Identify which cell holds the provided text, then report its [x, y] central coordinate. 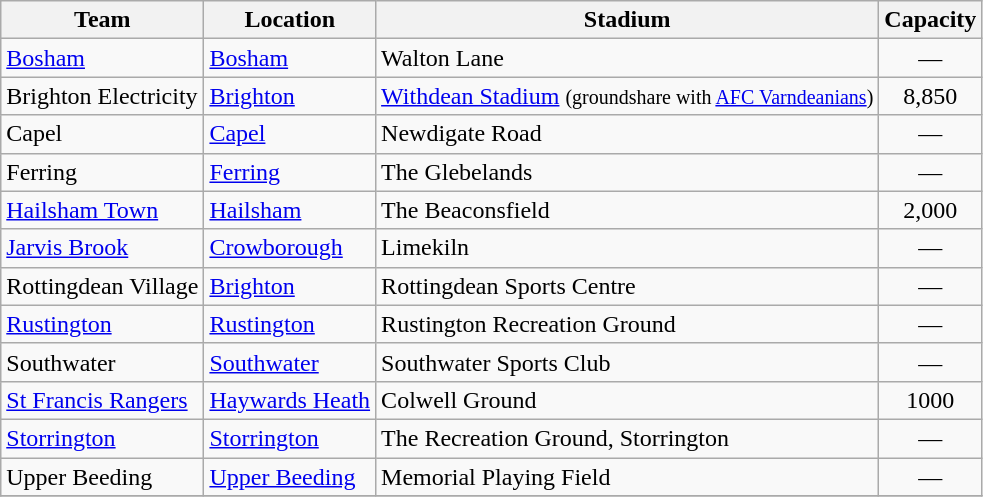
Capacity [930, 20]
Rottingdean Sports Centre [628, 286]
Location [290, 20]
Haywards Heath [290, 400]
Newdigate Road [628, 134]
Hailsham Town [102, 210]
Rottingdean Village [102, 286]
Hailsham [290, 210]
The Beaconsfield [628, 210]
St Francis Rangers [102, 400]
Crowborough [290, 248]
Walton Lane [628, 58]
8,850 [930, 96]
Rustington Recreation Ground [628, 324]
Jarvis Brook [102, 248]
Brighton Electricity [102, 96]
Memorial Playing Field [628, 477]
Colwell Ground [628, 400]
2,000 [930, 210]
Stadium [628, 20]
Limekiln [628, 248]
The Glebelands [628, 172]
Southwater Sports Club [628, 362]
1000 [930, 400]
The Recreation Ground, Storrington [628, 438]
Team [102, 20]
Withdean Stadium (groundshare with AFC Varndeanians) [628, 96]
